Find where the given text appears and provide that cell's center as [x, y] coordinate. 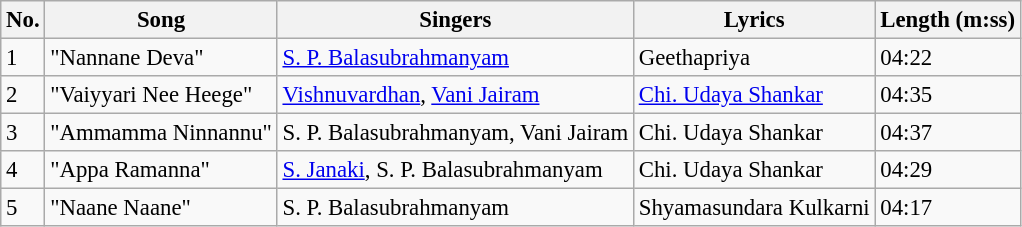
"Appa Ramanna" [161, 170]
"Ammamma Ninnannu" [161, 133]
Song [161, 20]
1 [23, 58]
04:35 [948, 95]
Vishnuvardhan, Vani Jairam [455, 95]
04:37 [948, 133]
Lyrics [754, 20]
3 [23, 133]
S. Janaki, S. P. Balasubrahmanyam [455, 170]
Geethapriya [754, 58]
"Vaiyyari Nee Heege" [161, 95]
Singers [455, 20]
Shyamasundara Kulkarni [754, 208]
Length (m:ss) [948, 20]
4 [23, 170]
2 [23, 95]
04:17 [948, 208]
"Naane Naane" [161, 208]
"Nannane Deva" [161, 58]
04:22 [948, 58]
04:29 [948, 170]
5 [23, 208]
No. [23, 20]
S. P. Balasubrahmanyam, Vani Jairam [455, 133]
